Extract the [x, y] coordinate from the center of the cell holding the provided text.  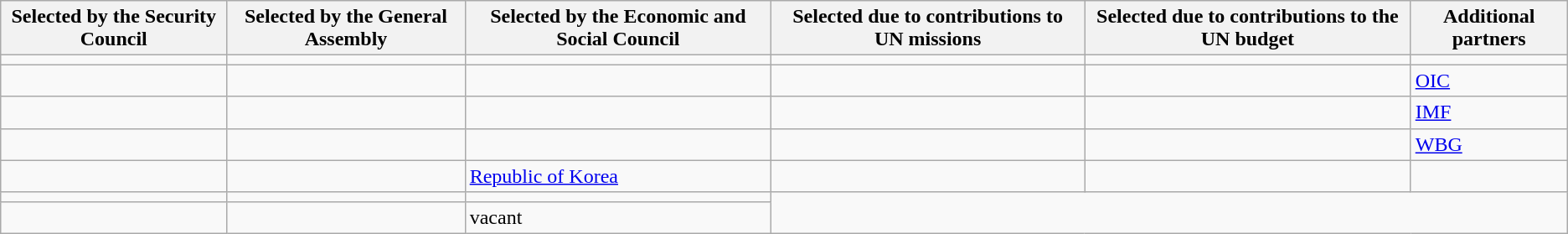
vacant [618, 217]
IMF [1489, 112]
Additional partners [1489, 29]
WBG [1489, 144]
Selected due to contributions to UN missions [928, 29]
OIC [1489, 81]
Republic of Korea [618, 176]
Selected due to contributions to the UN budget [1248, 29]
Selected by the Security Council [114, 29]
Selected by the Economic and Social Council [618, 29]
Selected by the General Assembly [346, 29]
